Detect which cell encompasses the target text, then output its (x, y) center coordinate. 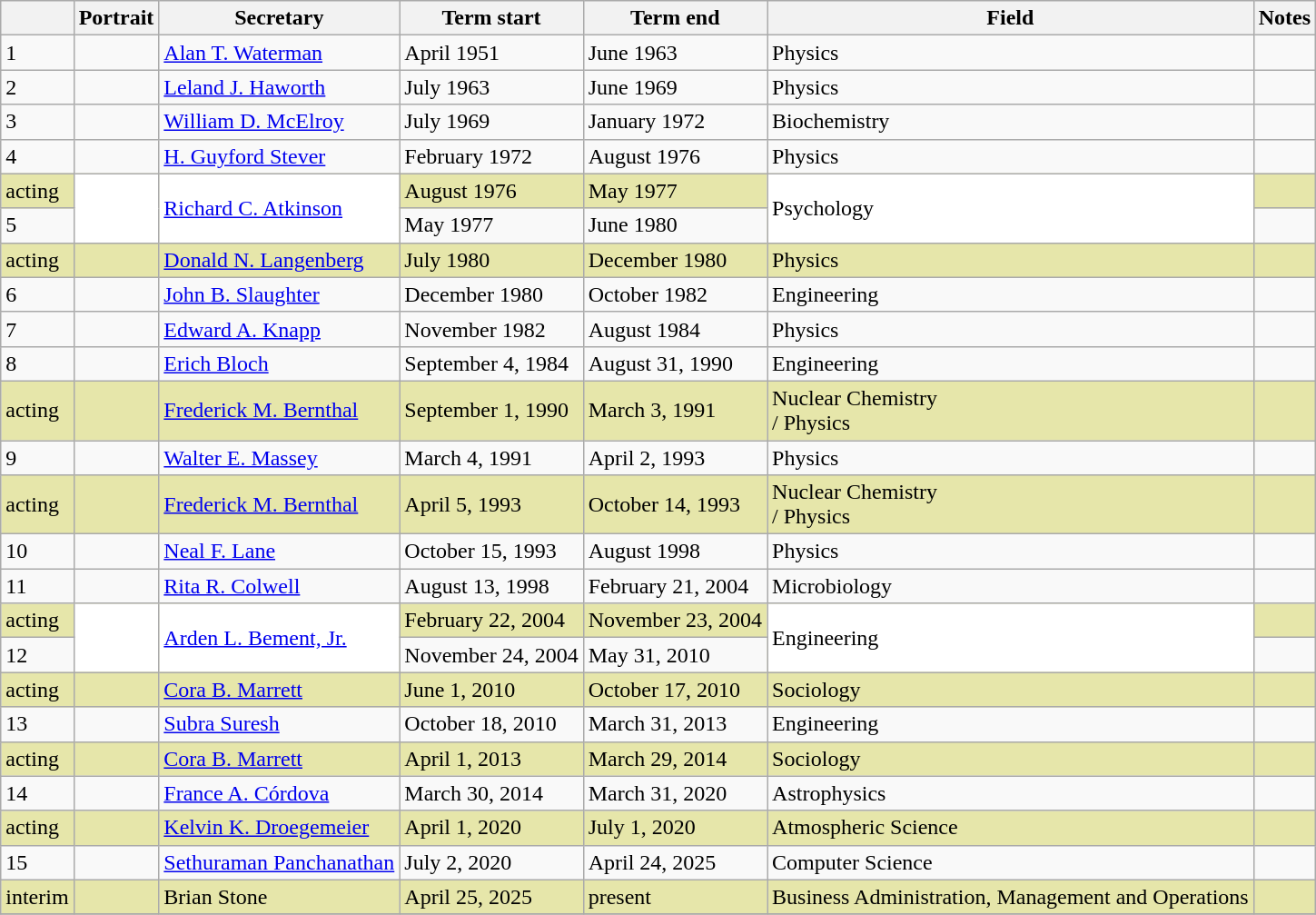
May 31, 2010 (675, 655)
interim (37, 897)
October 14, 1993 (675, 505)
November 1982 (491, 329)
11 (37, 586)
January 1972 (675, 122)
Neal F. Lane (280, 552)
William D. McElroy (280, 122)
July 1963 (491, 87)
March 4, 1991 (491, 457)
John B. Slaughter (280, 294)
Sethuraman Panchanathan (280, 862)
Psychology (1011, 208)
Microbiology (1011, 586)
Alan T. Waterman (280, 53)
7 (37, 329)
March 31, 2020 (675, 793)
June 1969 (675, 87)
Business Administration, Management and Operations (1011, 897)
July 1, 2020 (675, 828)
Astrophysics (1011, 793)
April 1951 (491, 53)
June 1980 (675, 225)
Computer Science (1011, 862)
Brian Stone (280, 897)
8 (37, 363)
August 13, 1998 (491, 586)
April 5, 1993 (491, 505)
present (675, 897)
Kelvin K. Droegemeier (280, 828)
Donald N. Langenberg (280, 260)
5 (37, 225)
1 (37, 53)
June 1963 (675, 53)
Notes (1284, 18)
August 1998 (675, 552)
October 17, 2010 (675, 690)
4 (37, 156)
15 (37, 862)
April 25, 2025 (491, 897)
14 (37, 793)
April 2, 1993 (675, 457)
August 1984 (675, 329)
September 1, 1990 (491, 411)
Arden L. Bement, Jr. (280, 638)
H. Guyford Stever (280, 156)
July 1980 (491, 260)
July 2, 2020 (491, 862)
Biochemistry (1011, 122)
Erich Bloch (280, 363)
February 1972 (491, 156)
February 22, 2004 (491, 621)
9 (37, 457)
Term end (675, 18)
October 18, 2010 (491, 724)
August 31, 1990 (675, 363)
March 3, 1991 (675, 411)
Term start (491, 18)
Atmospheric Science (1011, 828)
October 15, 1993 (491, 552)
Portrait (116, 18)
June 1, 2010 (491, 690)
12 (37, 655)
November 24, 2004 (491, 655)
October 1982 (675, 294)
Rita R. Colwell (280, 586)
Walter E. Massey (280, 457)
March 31, 2013 (675, 724)
13 (37, 724)
10 (37, 552)
Leland J. Haworth (280, 87)
September 4, 1984 (491, 363)
Edward A. Knapp (280, 329)
April 1, 2013 (491, 759)
Secretary (280, 18)
March 29, 2014 (675, 759)
April 24, 2025 (675, 862)
6 (37, 294)
Field (1011, 18)
Subra Suresh (280, 724)
3 (37, 122)
Richard C. Atkinson (280, 208)
July 1969 (491, 122)
France A. Córdova (280, 793)
April 1, 2020 (491, 828)
2 (37, 87)
February 21, 2004 (675, 586)
November 23, 2004 (675, 621)
March 30, 2014 (491, 793)
